For the text-containing cell, return its midpoint in [x, y] coordinate format. 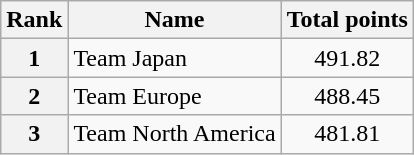
Team Japan [174, 58]
Rank [34, 20]
Team North America [174, 134]
488.45 [347, 96]
1 [34, 58]
Name [174, 20]
Total points [347, 20]
Team Europe [174, 96]
3 [34, 134]
2 [34, 96]
491.82 [347, 58]
481.81 [347, 134]
